For the text-containing cell, return its midpoint in (x, y) coordinate format. 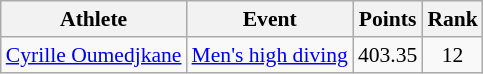
Event (270, 19)
12 (452, 55)
Men's high diving (270, 55)
Points (388, 19)
403.35 (388, 55)
Rank (452, 19)
Athlete (94, 19)
Cyrille Oumedjkane (94, 55)
